Identify which cell holds the provided text, then report its [X, Y] central coordinate. 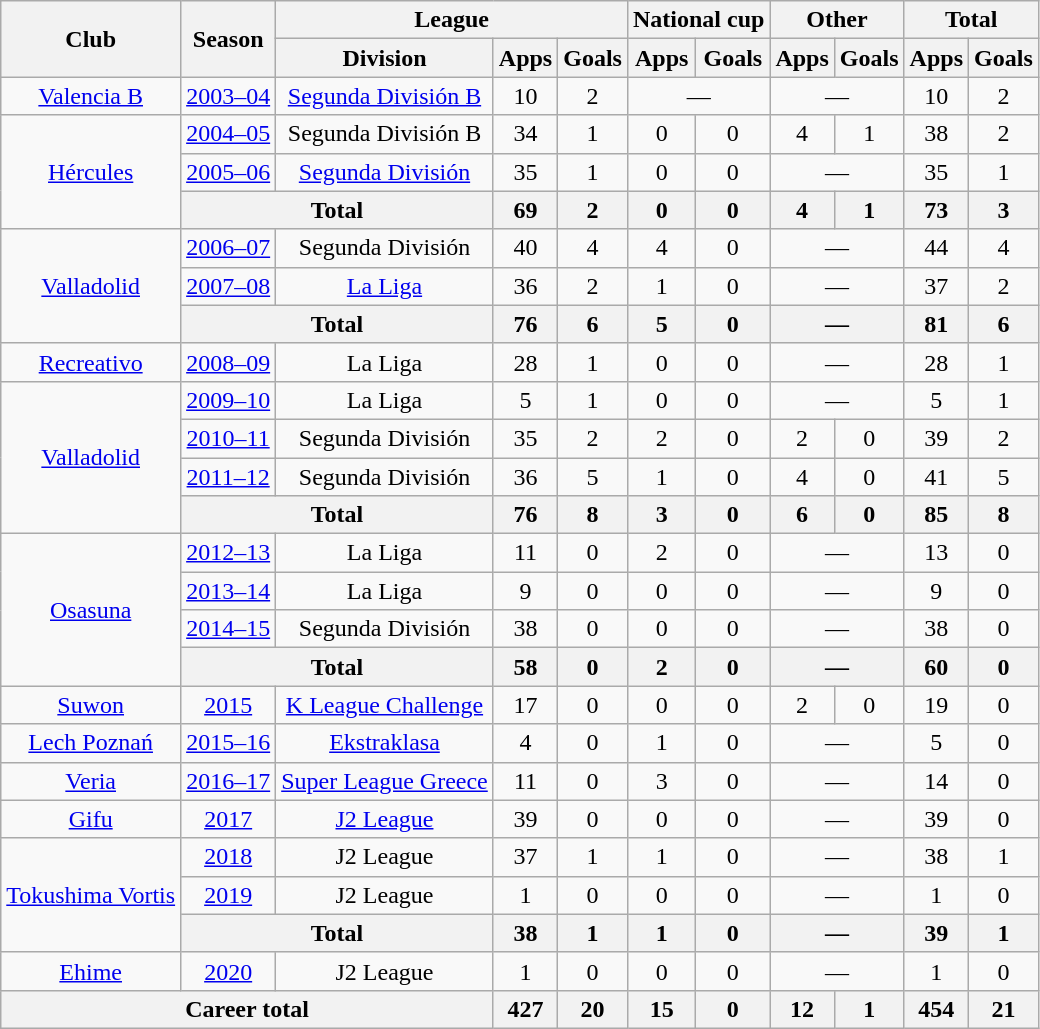
454 [936, 1009]
2013–14 [228, 591]
Hércules [91, 172]
2008–09 [228, 362]
Division [385, 58]
2011–12 [228, 477]
427 [525, 1009]
Career total [248, 1009]
13 [936, 553]
60 [936, 667]
Recreativo [91, 362]
Gifu [91, 819]
2003–04 [228, 96]
Tokushima Vortis [91, 895]
73 [936, 210]
2020 [228, 971]
2016–17 [228, 781]
Super League Greece [385, 781]
2010–11 [228, 438]
2004–05 [228, 134]
69 [525, 210]
81 [936, 324]
41 [936, 477]
2014–15 [228, 629]
National cup [698, 20]
Veria [91, 781]
40 [525, 248]
2015–16 [228, 743]
44 [936, 248]
14 [936, 781]
2006–07 [228, 248]
58 [525, 667]
Other [837, 20]
Club [91, 39]
19 [936, 705]
Ehime [91, 971]
21 [1004, 1009]
2018 [228, 857]
20 [593, 1009]
17 [525, 705]
Osasuna [91, 610]
2007–08 [228, 286]
Season [228, 39]
League [452, 20]
2005–06 [228, 172]
Ekstraklasa [385, 743]
15 [661, 1009]
Lech Poznań [91, 743]
Valencia B [91, 96]
2019 [228, 895]
K League Challenge [385, 705]
Suwon [91, 705]
2017 [228, 819]
12 [802, 1009]
34 [525, 134]
2009–10 [228, 400]
85 [936, 515]
2012–13 [228, 553]
2015 [228, 705]
